Pinpoint the cell where the given text exists, returning its [x, y] midpoint coordinate. 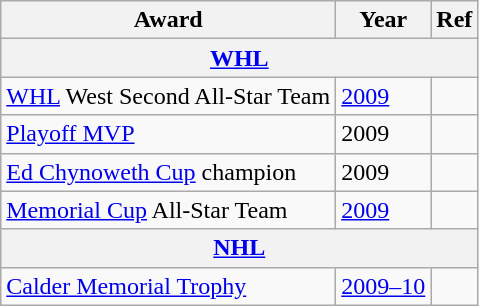
WHL [240, 58]
2009–10 [384, 286]
WHL West Second All-Star Team [168, 96]
Year [384, 20]
Calder Memorial Trophy [168, 286]
Ref [454, 20]
Memorial Cup All-Star Team [168, 210]
Award [168, 20]
NHL [240, 248]
Playoff MVP [168, 134]
Ed Chynoweth Cup champion [168, 172]
